Search for the cell housing the specified text and yield its [X, Y] center coordinate. 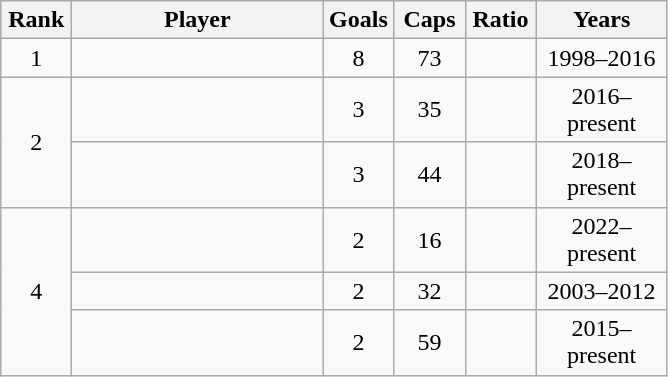
4 [36, 291]
1 [36, 58]
16 [430, 240]
1998–2016 [602, 58]
44 [430, 174]
8 [358, 58]
2018–present [602, 174]
59 [430, 342]
35 [430, 110]
73 [430, 58]
Caps [430, 20]
2022–present [602, 240]
Player [198, 20]
2015–present [602, 342]
2003–2012 [602, 291]
Ratio [500, 20]
Years [602, 20]
Rank [36, 20]
2016–present [602, 110]
Goals [358, 20]
32 [430, 291]
